For the text-containing cell, return its midpoint in (x, y) coordinate format. 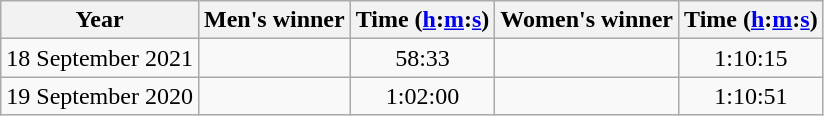
1:10:51 (752, 96)
19 September 2020 (100, 96)
1:10:15 (752, 58)
58:33 (422, 58)
Men's winner (274, 20)
Women's winner (587, 20)
18 September 2021 (100, 58)
1:02:00 (422, 96)
Year (100, 20)
